Output the [X, Y] coordinate of the center of the cell containing the given text.  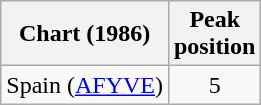
Chart (1986) [85, 34]
Peakposition [214, 34]
Spain (AFYVE) [85, 85]
5 [214, 85]
